Search for the cell housing the specified text and yield its (x, y) center coordinate. 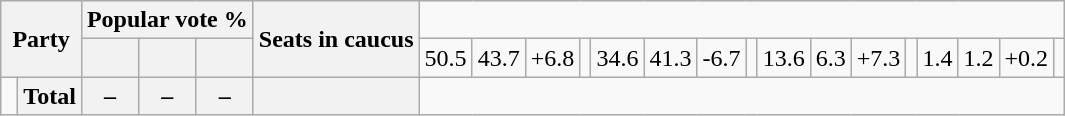
+6.8 (552, 58)
34.6 (618, 58)
43.7 (498, 58)
+0.2 (1026, 58)
6.3 (830, 58)
Party (42, 39)
-6.7 (722, 58)
1.4 (938, 58)
50.5 (446, 58)
+7.3 (878, 58)
13.6 (784, 58)
Total (50, 96)
1.2 (978, 58)
Popular vote % (167, 20)
Seats in caucus (336, 39)
41.3 (670, 58)
